Detect which cell encompasses the target text, then output its [x, y] center coordinate. 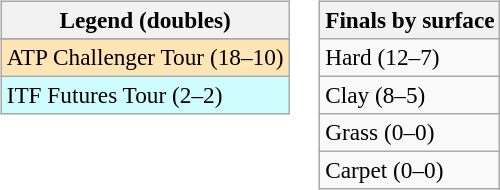
Clay (8–5) [410, 95]
Finals by surface [410, 20]
Carpet (0–0) [410, 171]
Grass (0–0) [410, 133]
Legend (doubles) [145, 20]
ATP Challenger Tour (18–10) [145, 57]
ITF Futures Tour (2–2) [145, 95]
Hard (12–7) [410, 57]
